Return the [X, Y] coordinate for the center point of the cell that contains the specified text.  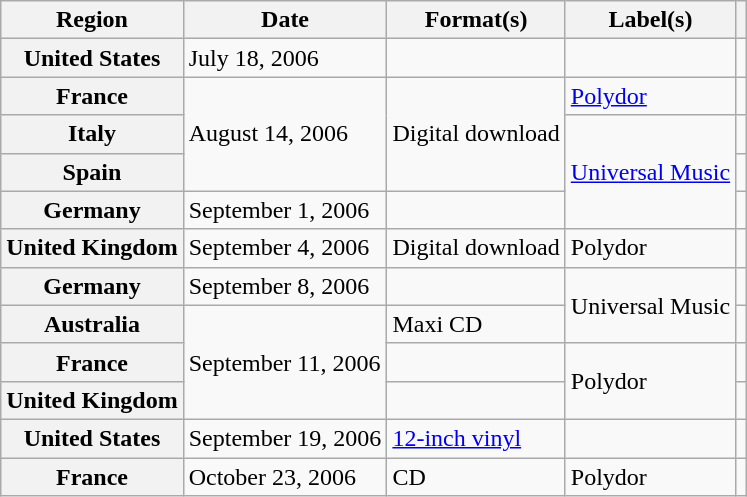
August 14, 2006 [285, 134]
Spain [92, 172]
July 18, 2006 [285, 58]
Label(s) [650, 20]
September 19, 2006 [285, 438]
September 8, 2006 [285, 286]
September 11, 2006 [285, 362]
12-inch vinyl [476, 438]
Format(s) [476, 20]
September 4, 2006 [285, 248]
September 1, 2006 [285, 210]
October 23, 2006 [285, 477]
Date [285, 20]
Maxi CD [476, 324]
Australia [92, 324]
Italy [92, 134]
CD [476, 477]
Region [92, 20]
